Determine the [x, y] coordinate at the center of the cell enclosing the given text.  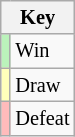
Key [38, 17]
Defeat [42, 118]
Draw [42, 85]
Win [42, 51]
